Detect which cell encompasses the target text, then output its (x, y) center coordinate. 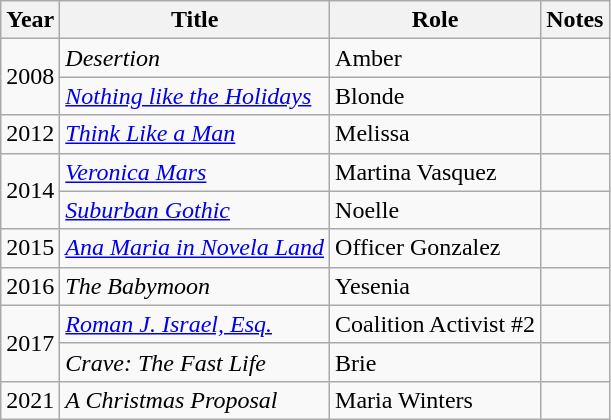
A Christmas Proposal (195, 400)
Notes (575, 20)
2015 (30, 248)
Roman J. Israel, Esq. (195, 324)
Coalition Activist #2 (436, 324)
Melissa (436, 134)
Maria Winters (436, 400)
2021 (30, 400)
Nothing like the Holidays (195, 96)
Desertion (195, 58)
Blonde (436, 96)
Role (436, 20)
Think Like a Man (195, 134)
2012 (30, 134)
The Babymoon (195, 286)
2014 (30, 191)
Noelle (436, 210)
Martina Vasquez (436, 172)
2016 (30, 286)
Yesenia (436, 286)
Amber (436, 58)
Officer Gonzalez (436, 248)
2017 (30, 343)
Year (30, 20)
2008 (30, 77)
Ana Maria in Novela Land (195, 248)
Title (195, 20)
Veronica Mars (195, 172)
Suburban Gothic (195, 210)
Crave: The Fast Life (195, 362)
Brie (436, 362)
